Pinpoint the cell where the given text exists, returning its (x, y) midpoint coordinate. 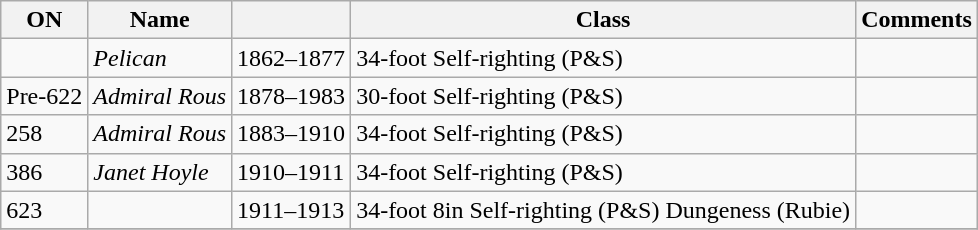
1911–1913 (292, 210)
623 (44, 210)
Pelican (160, 58)
1862–1877 (292, 58)
Janet Hoyle (160, 172)
ON (44, 20)
1910–1911 (292, 172)
Name (160, 20)
Pre-622 (44, 96)
258 (44, 134)
Class (604, 20)
Comments (917, 20)
1883–1910 (292, 134)
30-foot Self-righting (P&S) (604, 96)
1878–1983 (292, 96)
34-foot 8in Self-righting (P&S) Dungeness (Rubie) (604, 210)
386 (44, 172)
